Return the (x, y) coordinate for the center point of the cell that contains the specified text.  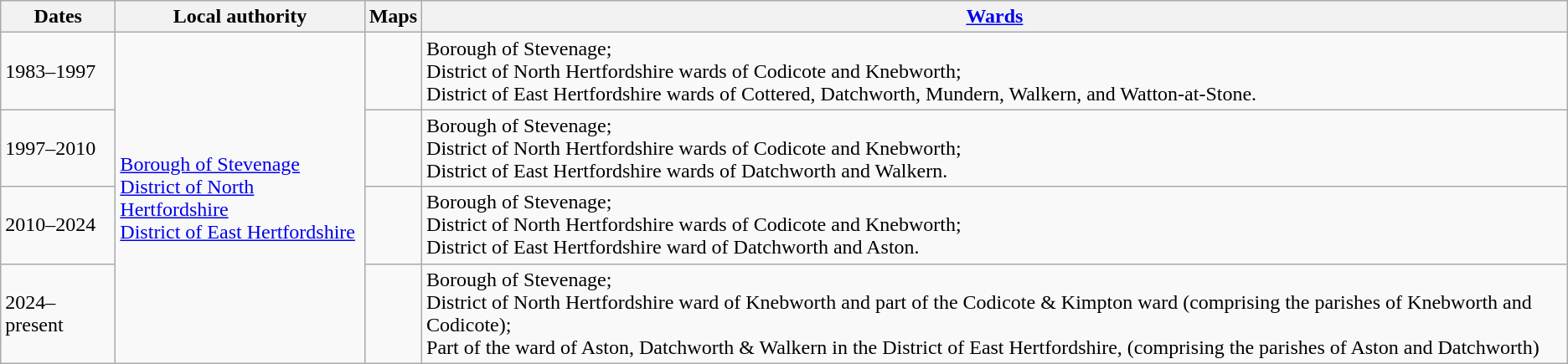
2010–2024 (59, 225)
Maps (393, 17)
1983–1997 (59, 71)
1997–2010 (59, 148)
Borough of StevenageDistrict of North HertfordshireDistrict of East Hertfordshire (240, 197)
Wards (995, 17)
Borough of Stevenage;District of North Hertfordshire wards of Codicote and Knebworth;District of East Hertfordshire wards of Datchworth and Walkern. (995, 148)
Dates (59, 17)
Borough of Stevenage;District of North Hertfordshire wards of Codicote and Knebworth;District of East Hertfordshire ward of Datchworth and Aston. (995, 225)
Local authority (240, 17)
2024–present (59, 313)
